Provide the [x, y] coordinate of the cell's center where the given text is located.  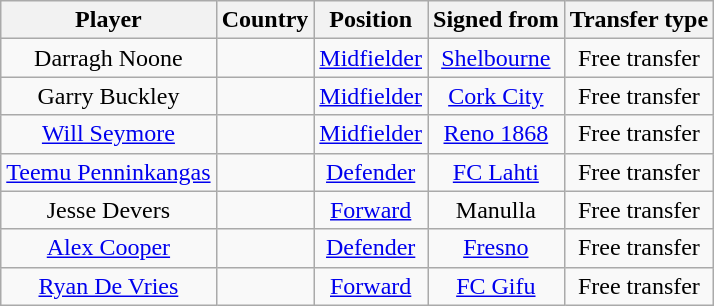
Transfer type [638, 20]
Ryan De Vries [108, 286]
Garry Buckley [108, 96]
Fresno [496, 248]
Manulla [496, 210]
Cork City [496, 96]
FC Gifu [496, 286]
Teemu Penninkangas [108, 172]
Jesse Devers [108, 210]
Reno 1868 [496, 134]
FC Lahti [496, 172]
Country [265, 20]
Alex Cooper [108, 248]
Shelbourne [496, 58]
Player [108, 20]
Darragh Noone [108, 58]
Position [371, 20]
Will Seymore [108, 134]
Signed from [496, 20]
